Return the (X, Y) coordinate for the center point of the cell that contains the specified text.  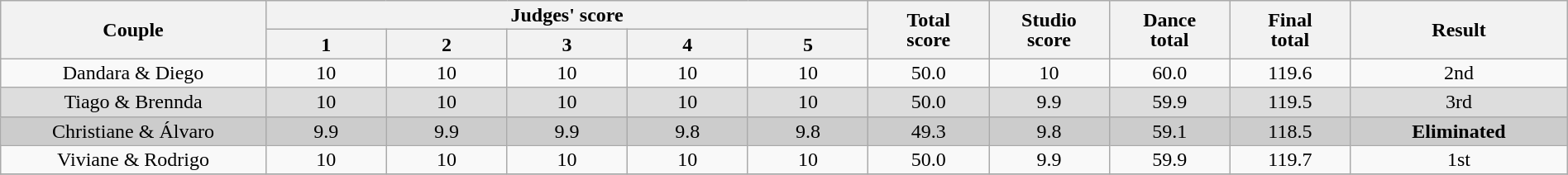
49.3 (929, 130)
5 (808, 45)
Dancetotal (1169, 30)
60.0 (1169, 73)
118.5 (1290, 130)
Eliminated (1459, 130)
Viviane & Rodrigo (134, 160)
119.5 (1290, 102)
2 (447, 45)
Studioscore (1049, 30)
Christiane & Álvaro (134, 130)
119.6 (1290, 73)
59.1 (1169, 130)
1st (1459, 160)
119.7 (1290, 160)
Judges' score (567, 15)
Totalscore (929, 30)
Finaltotal (1290, 30)
3 (567, 45)
4 (687, 45)
Tiago & Brennda (134, 102)
1 (326, 45)
Result (1459, 30)
3rd (1459, 102)
2nd (1459, 73)
Dandara & Diego (134, 73)
Couple (134, 30)
